Locate the cell with the specified text and output its [x, y] center coordinate. 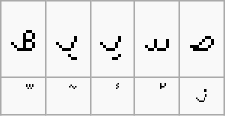
𐴞 [112, 39]
𐴦 [68, 96]
𐴥 [112, 96]
𐴡 [24, 39]
𐴠 [68, 39]
𐴧 [24, 96]
𐴝 [202, 39]
𐴣 [202, 96]
𐴟 [158, 39]
𐴤 [158, 96]
